Detect which cell encompasses the target text, then output its (x, y) center coordinate. 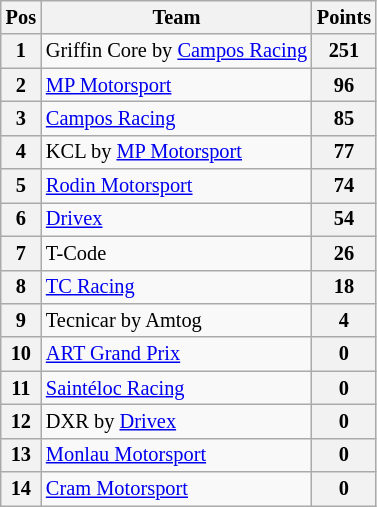
3 (21, 118)
77 (344, 152)
8 (21, 287)
TC Racing (176, 287)
6 (21, 219)
Monlau Motorsport (176, 455)
ART Grand Prix (176, 354)
2 (21, 85)
96 (344, 85)
12 (21, 421)
MP Motorsport (176, 85)
Griffin Core by Campos Racing (176, 51)
13 (21, 455)
18 (344, 287)
Cram Motorsport (176, 489)
Rodin Motorsport (176, 186)
54 (344, 219)
5 (21, 186)
26 (344, 253)
T-Code (176, 253)
Team (176, 17)
9 (21, 320)
Pos (21, 17)
Saintéloc Racing (176, 388)
DXR by Drivex (176, 421)
10 (21, 354)
85 (344, 118)
7 (21, 253)
Points (344, 17)
1 (21, 51)
Tecnicar by Amtog (176, 320)
Campos Racing (176, 118)
14 (21, 489)
251 (344, 51)
74 (344, 186)
Drivex (176, 219)
KCL by MP Motorsport (176, 152)
11 (21, 388)
